Identify which cell holds the provided text, then report its (x, y) central coordinate. 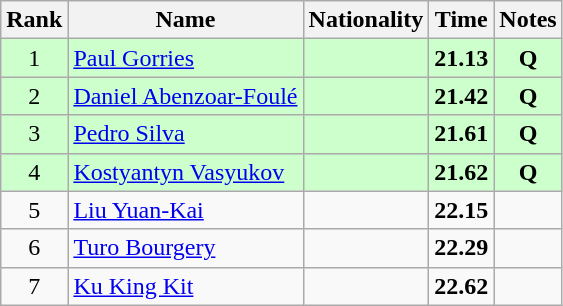
Daniel Abenzoar-Foulé (186, 96)
Paul Gorries (186, 58)
Notes (528, 20)
Time (462, 20)
6 (34, 248)
5 (34, 210)
Nationality (366, 20)
22.15 (462, 210)
1 (34, 58)
21.62 (462, 172)
Pedro Silva (186, 134)
Liu Yuan-Kai (186, 210)
Ku King Kit (186, 286)
22.62 (462, 286)
21.13 (462, 58)
21.42 (462, 96)
2 (34, 96)
7 (34, 286)
Name (186, 20)
3 (34, 134)
21.61 (462, 134)
Turo Bourgery (186, 248)
4 (34, 172)
Kostyantyn Vasyukov (186, 172)
22.29 (462, 248)
Rank (34, 20)
